Locate the cell with the specified text and output its (x, y) center coordinate. 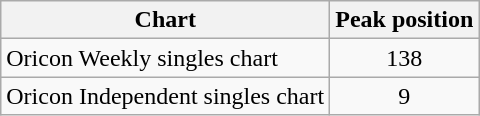
Oricon Independent singles chart (166, 96)
Peak position (404, 20)
Oricon Weekly singles chart (166, 58)
Chart (166, 20)
9 (404, 96)
138 (404, 58)
